From the cell containing the given text, extract its center point as (x, y) coordinate. 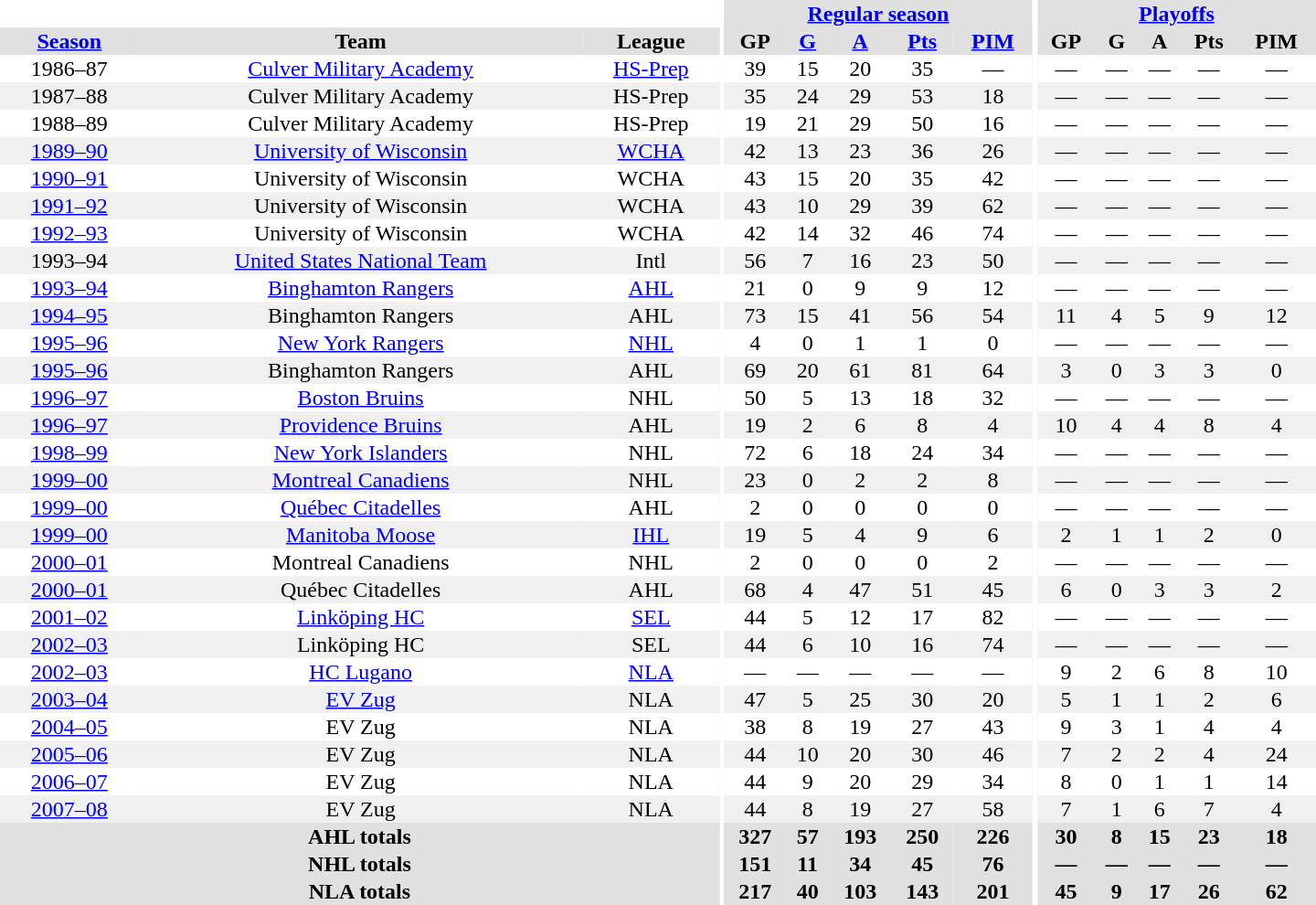
57 (808, 836)
41 (860, 315)
53 (922, 96)
Boston Bruins (361, 398)
69 (755, 370)
217 (755, 891)
54 (992, 315)
1994–95 (69, 315)
38 (755, 727)
AHL totals (360, 836)
Playoffs (1177, 14)
2007–08 (69, 809)
1989–90 (69, 151)
327 (755, 836)
Manitoba Moose (361, 535)
201 (992, 891)
73 (755, 315)
1998–99 (69, 452)
HC Lugano (361, 672)
58 (992, 809)
40 (808, 891)
72 (755, 452)
Team (361, 41)
1988–89 (69, 123)
1992–93 (69, 233)
64 (992, 370)
League (651, 41)
151 (755, 864)
226 (992, 836)
United States National Team (361, 261)
2003–04 (69, 699)
2005–06 (69, 754)
IHL (651, 535)
143 (922, 891)
1991–92 (69, 206)
25 (860, 699)
61 (860, 370)
2001–02 (69, 617)
1990–91 (69, 178)
1986–87 (69, 69)
2006–07 (69, 782)
51 (922, 590)
81 (922, 370)
76 (992, 864)
193 (860, 836)
103 (860, 891)
Season (69, 41)
Regular season (878, 14)
68 (755, 590)
82 (992, 617)
New York Rangers (361, 343)
1987–88 (69, 96)
New York Islanders (361, 452)
Providence Bruins (361, 425)
36 (922, 151)
Intl (651, 261)
2004–05 (69, 727)
NHL totals (360, 864)
250 (922, 836)
NLA totals (360, 891)
